Extract the (X, Y) coordinate from the center of the cell holding the provided text.  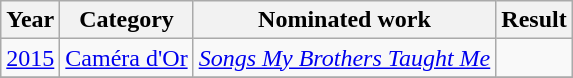
Result (534, 20)
Songs My Brothers Taught Me (344, 58)
Caméra d'Or (126, 58)
2015 (30, 58)
Category (126, 20)
Year (30, 20)
Nominated work (344, 20)
